Locate the cell with the specified text and output its (X, Y) center coordinate. 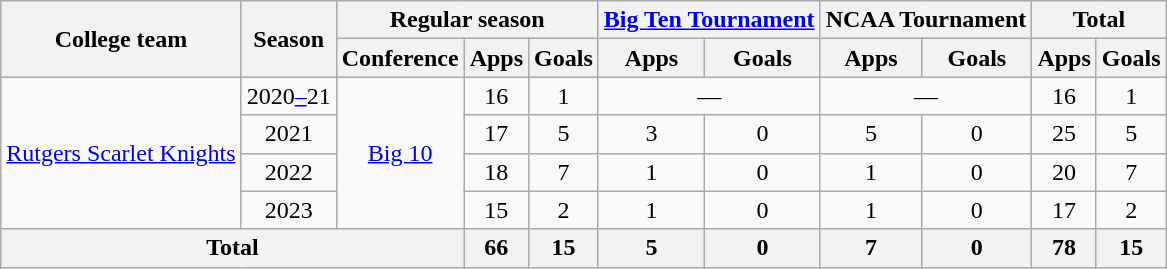
Big Ten Tournament (709, 20)
Conference (400, 58)
College team (121, 39)
66 (496, 248)
Regular season (467, 20)
2020–21 (288, 96)
Season (288, 39)
Rutgers Scarlet Knights (121, 153)
20 (1064, 172)
2023 (288, 210)
3 (651, 134)
2021 (288, 134)
25 (1064, 134)
18 (496, 172)
2022 (288, 172)
NCAA Tournament (926, 20)
78 (1064, 248)
Big 10 (400, 153)
